Identify which cell holds the provided text, then report its [X, Y] central coordinate. 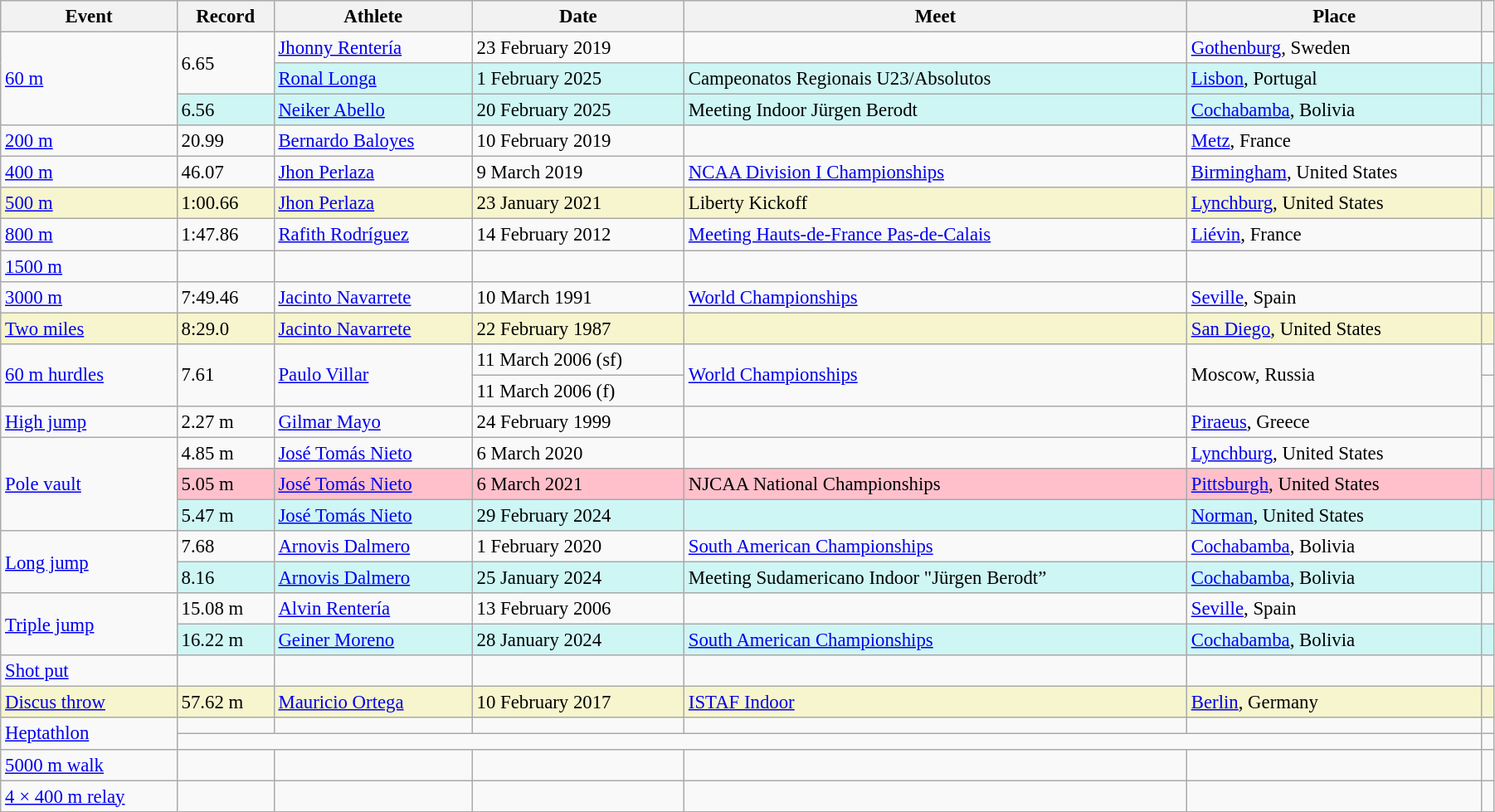
16.22 m [226, 640]
NCAA Division I Championships [936, 173]
Ronal Longa [373, 79]
9 March 2019 [577, 173]
7.68 [226, 547]
14 February 2012 [577, 235]
Meeting Indoor Jürgen Berodt [936, 110]
Neiker Abello [373, 110]
Pittsburgh, United States [1334, 484]
6.56 [226, 110]
Meeting Sudamericano Indoor "Jürgen Berodt” [936, 578]
500 m [89, 203]
1 February 2020 [577, 547]
25 January 2024 [577, 578]
Triple jump [89, 624]
10 March 1991 [577, 297]
Pole vault [89, 484]
29 February 2024 [577, 515]
6.65 [226, 63]
5000 m walk [89, 765]
Place [1334, 17]
60 m [89, 80]
Alvin Rentería [373, 609]
4 × 400 m relay [89, 796]
Berlin, Germany [1334, 703]
1500 m [89, 266]
800 m [89, 235]
Meeting Hauts-de-France Pas-de-Calais [936, 235]
Date [577, 17]
Long jump [89, 562]
8.16 [226, 578]
Shot put [89, 671]
46.07 [226, 173]
Gothenburg, Sweden [1334, 48]
San Diego, United States [1334, 328]
11 March 2006 (sf) [577, 359]
28 January 2024 [577, 640]
10 February 2017 [577, 703]
3000 m [89, 297]
Meet [936, 17]
Heptathlon [89, 734]
Paulo Villar [373, 375]
NJCAA National Championships [936, 484]
Liévin, France [1334, 235]
11 March 2006 (f) [577, 391]
High jump [89, 422]
1:00.66 [226, 203]
Jhonny Rentería [373, 48]
Rafith Rodríguez [373, 235]
23 February 2019 [577, 48]
400 m [89, 173]
5.05 m [226, 484]
Norman, United States [1334, 515]
10 February 2019 [577, 141]
ISTAF Indoor [936, 703]
Discus throw [89, 703]
Campeonatos Regionais U23/Absolutos [936, 79]
8:29.0 [226, 328]
Moscow, Russia [1334, 375]
1 February 2025 [577, 79]
Mauricio Ortega [373, 703]
20 February 2025 [577, 110]
200 m [89, 141]
Bernardo Baloyes [373, 141]
7.61 [226, 375]
20.99 [226, 141]
13 February 2006 [577, 609]
Gilmar Mayo [373, 422]
Record [226, 17]
Metz, France [1334, 141]
Athlete [373, 17]
Event [89, 17]
7:49.46 [226, 297]
4.85 m [226, 453]
Geiner Moreno [373, 640]
6 March 2021 [577, 484]
60 m hurdles [89, 375]
57.62 m [226, 703]
Two miles [89, 328]
23 January 2021 [577, 203]
Liberty Kickoff [936, 203]
22 February 1987 [577, 328]
6 March 2020 [577, 453]
Birmingham, United States [1334, 173]
24 February 1999 [577, 422]
5.47 m [226, 515]
Piraeus, Greece [1334, 422]
1:47.86 [226, 235]
15.08 m [226, 609]
Lisbon, Portugal [1334, 79]
2.27 m [226, 422]
